Pinpoint the cell where the given text exists, returning its (x, y) midpoint coordinate. 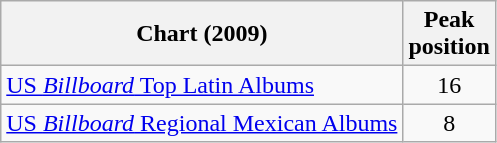
Chart (2009) (202, 34)
US Billboard Top Latin Albums (202, 85)
US Billboard Regional Mexican Albums (202, 123)
8 (449, 123)
Peakposition (449, 34)
16 (449, 85)
